Extract the [X, Y] coordinate from the center of the cell holding the provided text.  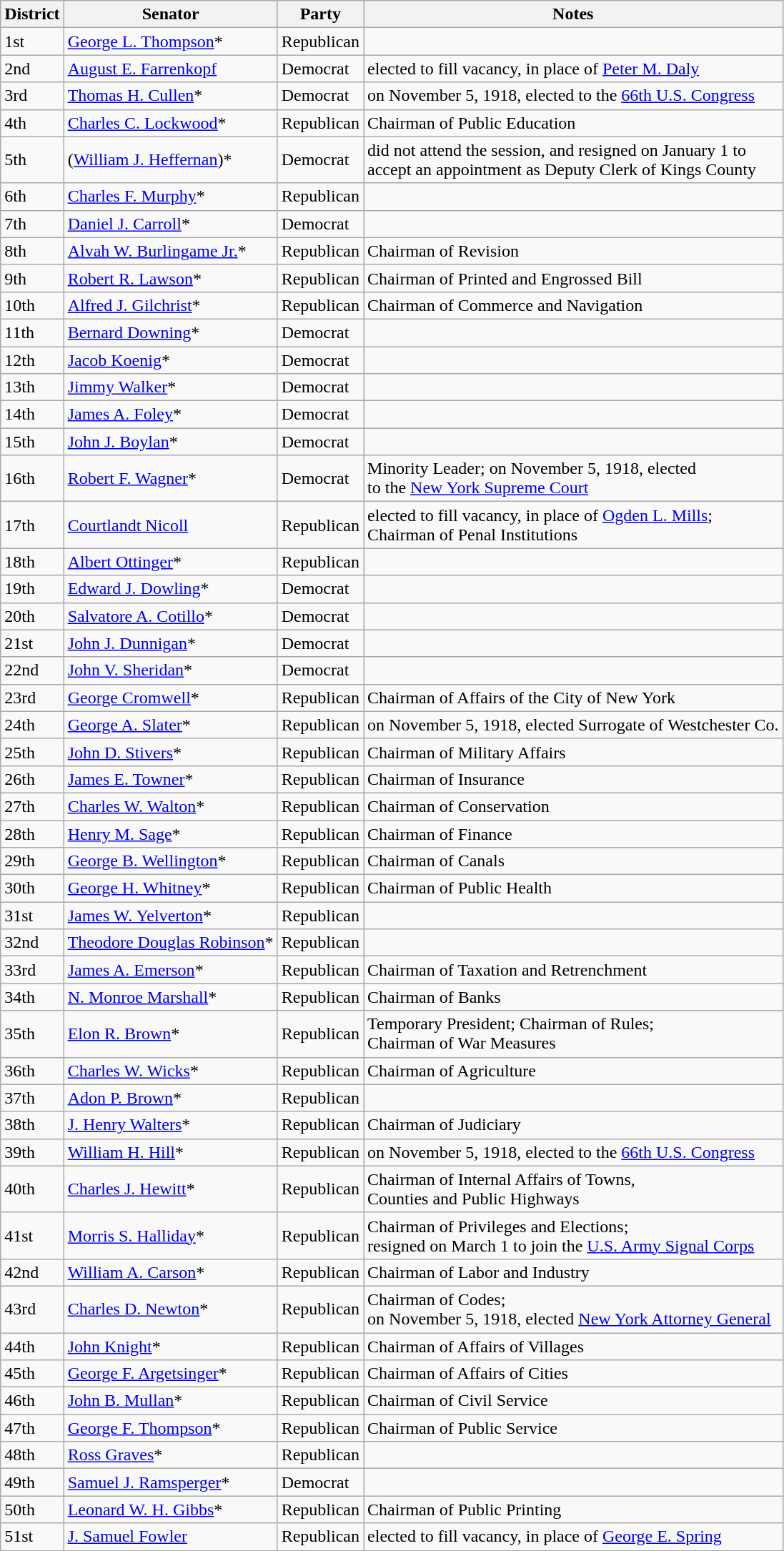
James A. Emerson* [170, 970]
5th [32, 160]
Charles W. Walton* [170, 806]
Chairman of Printed and Engrossed Bill [573, 278]
Party [320, 14]
Chairman of Public Health [573, 888]
Minority Leader; on November 5, 1918, elected to the New York Supreme Court [573, 479]
Chairman of Military Affairs [573, 752]
16th [32, 479]
Theodore Douglas Robinson* [170, 943]
Charles D. Newton* [170, 1309]
Chairman of Affairs of Villages [573, 1346]
33rd [32, 970]
Edward J. Dowling* [170, 589]
Jacob Koenig* [170, 360]
Charles F. Murphy* [170, 197]
17th [32, 525]
35th [32, 1034]
37th [32, 1098]
Elon R. Brown* [170, 1034]
25th [32, 752]
50th [32, 1510]
34th [32, 997]
26th [32, 779]
Chairman of Codes; on November 5, 1918, elected New York Attorney General [573, 1309]
8th [32, 251]
John B. Mullan* [170, 1401]
George B. Wellington* [170, 861]
Samuel J. Ramsperger* [170, 1482]
Temporary President; Chairman of Rules; Chairman of War Measures [573, 1034]
20th [32, 616]
22nd [32, 670]
elected to fill vacancy, in place of Ogden L. Mills; Chairman of Penal Institutions [573, 525]
21st [32, 643]
Chairman of Commerce and Navigation [573, 305]
23rd [32, 698]
John J. Boylan* [170, 442]
Leonard W. H. Gibbs* [170, 1510]
elected to fill vacancy, in place of Peter M. Daly [573, 69]
46th [32, 1401]
John D. Stivers* [170, 752]
Chairman of Affairs of the City of New York [573, 698]
Chairman of Insurance [573, 779]
Chairman of Agriculture [573, 1071]
John J. Dunnigan* [170, 643]
Chairman of Civil Service [573, 1401]
Chairman of Banks [573, 997]
George H. Whitney* [170, 888]
27th [32, 806]
Alvah W. Burlingame Jr.* [170, 251]
John V. Sheridan* [170, 670]
43rd [32, 1309]
14th [32, 415]
Salvatore A. Cotillo* [170, 616]
on November 5, 1918, elected Surrogate of Westchester Co. [573, 725]
9th [32, 278]
3rd [32, 96]
11th [32, 332]
Ross Graves* [170, 1455]
Charles J. Hewitt* [170, 1189]
19th [32, 589]
did not attend the session, and resigned on January 1 to accept an appointment as Deputy Clerk of Kings County [573, 160]
39th [32, 1152]
George F. Thompson* [170, 1428]
36th [32, 1071]
Charles C. Lockwood* [170, 123]
George A. Slater* [170, 725]
12th [32, 360]
Adon P. Brown* [170, 1098]
45th [32, 1374]
30th [32, 888]
J. Henry Walters* [170, 1125]
7th [32, 224]
elected to fill vacancy, in place of George E. Spring [573, 1537]
29th [32, 861]
32nd [32, 943]
44th [32, 1346]
49th [32, 1482]
George F. Argetsinger* [170, 1374]
Chairman of Revision [573, 251]
Robert R. Lawson* [170, 278]
40th [32, 1189]
Daniel J. Carroll* [170, 224]
Thomas H. Cullen* [170, 96]
William A. Carson* [170, 1272]
Chairman of Conservation [573, 806]
2nd [32, 69]
Chairman of Privileges and Elections; resigned on March 1 to join the U.S. Army Signal Corps [573, 1235]
18th [32, 562]
Notes [573, 14]
Chairman of Labor and Industry [573, 1272]
Albert Ottinger* [170, 562]
J. Samuel Fowler [170, 1537]
Chairman of Finance [573, 834]
38th [32, 1125]
N. Monroe Marshall* [170, 997]
4th [32, 123]
Chairman of Internal Affairs of Towns, Counties and Public Highways [573, 1189]
47th [32, 1428]
August E. Farrenkopf [170, 69]
Alfred J. Gilchrist* [170, 305]
District [32, 14]
31st [32, 916]
Chairman of Affairs of Cities [573, 1374]
James E. Towner* [170, 779]
William H. Hill* [170, 1152]
Courtlandt Nicoll [170, 525]
Chairman of Taxation and Retrenchment [573, 970]
Charles W. Wicks* [170, 1071]
28th [32, 834]
John Knight* [170, 1346]
Robert F. Wagner* [170, 479]
Chairman of Canals [573, 861]
10th [32, 305]
41st [32, 1235]
George L. Thompson* [170, 41]
6th [32, 197]
1st [32, 41]
42nd [32, 1272]
48th [32, 1455]
15th [32, 442]
(William J. Heffernan)* [170, 160]
George Cromwell* [170, 698]
Henry M. Sage* [170, 834]
13th [32, 387]
24th [32, 725]
James W. Yelverton* [170, 916]
Bernard Downing* [170, 332]
51st [32, 1537]
James A. Foley* [170, 415]
Senator [170, 14]
Chairman of Public Service [573, 1428]
Morris S. Halliday* [170, 1235]
Jimmy Walker* [170, 387]
Chairman of Public Education [573, 123]
Chairman of Public Printing [573, 1510]
Chairman of Judiciary [573, 1125]
